From the cell containing the given text, extract its center point as (X, Y) coordinate. 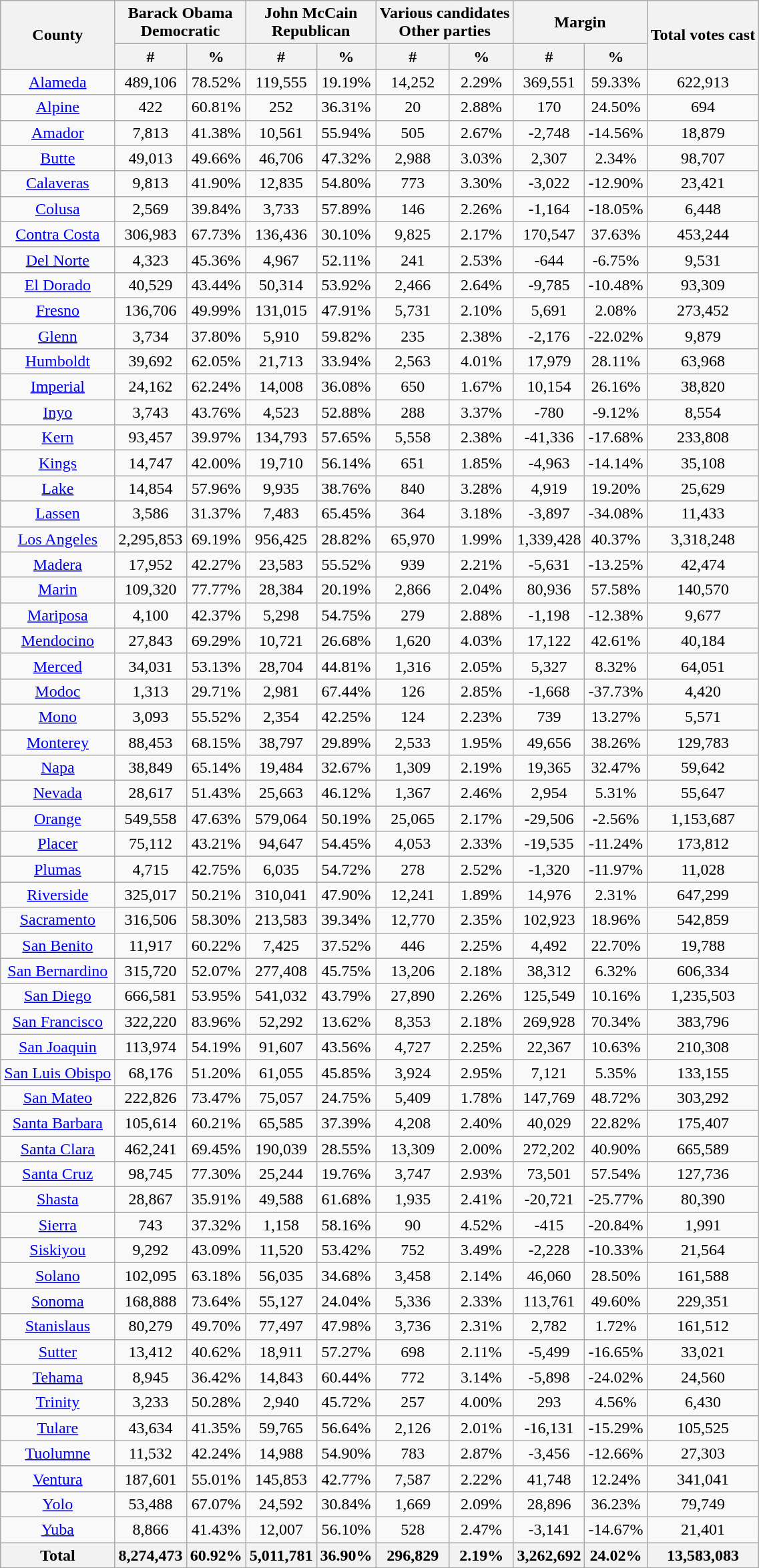
53.13% (216, 666)
Tehama (57, 1377)
77.30% (216, 1174)
277,408 (281, 971)
113,761 (549, 1301)
369,551 (549, 82)
383,796 (703, 1022)
39.84% (216, 209)
Nevada (57, 793)
11,917 (151, 945)
325,017 (151, 895)
462,241 (151, 1148)
4,100 (151, 615)
622,913 (703, 82)
47.32% (346, 158)
4,053 (413, 844)
168,888 (151, 1301)
27,843 (151, 641)
59,642 (703, 768)
78.52% (216, 82)
36.42% (216, 1377)
278 (413, 869)
Margin (580, 23)
80,936 (549, 590)
59,765 (281, 1428)
549,558 (151, 819)
24,592 (281, 1504)
18.96% (615, 920)
Mono (57, 717)
54.72% (346, 869)
35.91% (216, 1200)
14,008 (281, 387)
San Mateo (57, 1098)
2.23% (481, 717)
Sacramento (57, 920)
8,274,473 (151, 1555)
50.21% (216, 895)
-10.33% (615, 1250)
58.16% (346, 1225)
20 (413, 107)
25,065 (413, 819)
213,583 (281, 920)
102,923 (549, 920)
2.14% (481, 1276)
-6.75% (615, 260)
4,523 (281, 412)
69.19% (216, 539)
9,292 (151, 1250)
1.89% (481, 895)
57.89% (346, 209)
2.21% (481, 564)
Merced (57, 666)
58.30% (216, 920)
Modoc (57, 691)
2,466 (413, 285)
665,589 (703, 1148)
52.88% (346, 412)
-20,721 (549, 1200)
-2,176 (549, 336)
17,952 (151, 564)
269,928 (549, 1022)
2.08% (615, 310)
1.78% (481, 1098)
43.21% (216, 844)
4.56% (615, 1403)
2,126 (413, 1428)
41,748 (549, 1479)
77,497 (281, 1326)
541,032 (281, 996)
542,859 (703, 920)
4,492 (549, 945)
3,736 (413, 1326)
2,533 (413, 743)
4,919 (549, 488)
5,327 (549, 666)
-37.73% (615, 691)
5,731 (413, 310)
Humboldt (57, 362)
5,910 (281, 336)
Total (57, 1555)
53.95% (216, 996)
43.79% (346, 996)
28,896 (549, 1504)
55.01% (216, 1479)
54.75% (346, 615)
13.62% (346, 1022)
-20.84% (615, 1225)
Butte (57, 158)
310,041 (281, 895)
2.22% (481, 1479)
21,401 (703, 1529)
26.68% (346, 641)
113,974 (151, 1047)
-11.24% (615, 844)
28.82% (346, 539)
1,367 (413, 793)
698 (413, 1352)
57.96% (216, 488)
59.82% (346, 336)
7,425 (281, 945)
-16.65% (615, 1352)
6.32% (615, 971)
2.00% (481, 1148)
1,935 (413, 1200)
2.09% (481, 1504)
27,303 (703, 1453)
3.18% (481, 514)
306,983 (151, 234)
3,318,248 (703, 539)
4.52% (481, 1225)
43.56% (346, 1047)
694 (703, 107)
64,051 (703, 666)
2.01% (481, 1428)
40.37% (615, 539)
31.37% (216, 514)
75,057 (281, 1098)
2.46% (481, 793)
Fresno (57, 310)
Kings (57, 463)
783 (413, 1453)
44.81% (346, 666)
John McCainRepublican (311, 23)
5.35% (615, 1072)
124 (413, 717)
1,316 (413, 666)
773 (413, 183)
11,433 (703, 514)
7,121 (549, 1072)
90 (413, 1225)
Tuolumne (57, 1453)
24.75% (346, 1098)
22.70% (615, 945)
Madera (57, 564)
62.05% (216, 362)
134,793 (281, 438)
53.42% (346, 1250)
38.76% (346, 488)
32.47% (615, 768)
Amador (57, 133)
2.04% (481, 590)
4,715 (151, 869)
3.28% (481, 488)
-4,963 (549, 463)
Santa Cruz (57, 1174)
43.76% (216, 412)
3,262,692 (549, 1555)
14,976 (549, 895)
161,512 (703, 1326)
4,420 (703, 691)
2.64% (481, 285)
4.01% (481, 362)
322,220 (151, 1022)
12,835 (281, 183)
3,743 (151, 412)
70.34% (615, 1022)
10,154 (549, 387)
60.22% (216, 945)
47.91% (346, 310)
11,028 (703, 869)
-10.48% (615, 285)
3,734 (151, 336)
7,587 (413, 1479)
37.39% (346, 1123)
24,560 (703, 1377)
315,720 (151, 971)
364 (413, 514)
109,320 (151, 590)
2.40% (481, 1123)
45.85% (346, 1072)
140,570 (703, 590)
54.80% (346, 183)
19,788 (703, 945)
1.72% (615, 1326)
4,967 (281, 260)
Calaveras (57, 183)
14,747 (151, 463)
-18.05% (615, 209)
1,313 (151, 691)
Glenn (57, 336)
Barack ObamaDemocratic (180, 23)
Sonoma (57, 1301)
San Diego (57, 996)
-3,141 (549, 1529)
El Dorado (57, 285)
Colusa (57, 209)
18,879 (703, 133)
5,298 (281, 615)
49,588 (281, 1200)
3,586 (151, 514)
131,015 (281, 310)
-19,535 (549, 844)
28.55% (346, 1148)
6,448 (703, 209)
-34.08% (615, 514)
Mariposa (57, 615)
453,244 (703, 234)
3.49% (481, 1250)
42.27% (216, 564)
10,561 (281, 133)
9,813 (151, 183)
69.29% (216, 641)
21,564 (703, 1250)
579,064 (281, 819)
73,501 (549, 1174)
42.24% (216, 1453)
19,484 (281, 768)
146 (413, 209)
56.64% (346, 1428)
38,820 (703, 387)
666,581 (151, 996)
3,233 (151, 1403)
4,208 (413, 1123)
Sierra (57, 1225)
26.16% (615, 387)
24.50% (615, 107)
11,532 (151, 1453)
2.95% (481, 1072)
57.65% (346, 438)
3,093 (151, 717)
38,312 (549, 971)
14,854 (151, 488)
1,153,687 (703, 819)
2,866 (413, 590)
17,122 (549, 641)
1,235,503 (703, 996)
59.33% (615, 82)
2,569 (151, 209)
752 (413, 1250)
40.62% (216, 1352)
55,127 (281, 1301)
14,843 (281, 1377)
-12.90% (615, 183)
170 (549, 107)
173,812 (703, 844)
Orange (57, 819)
9,935 (281, 488)
37.52% (346, 945)
-14.14% (615, 463)
Lake (57, 488)
233,808 (703, 438)
4.03% (481, 641)
8,945 (151, 1377)
Santa Barbara (57, 1123)
-2,228 (549, 1250)
235 (413, 336)
743 (151, 1225)
5,571 (703, 717)
3,733 (281, 209)
42.61% (615, 641)
52.07% (216, 971)
288 (413, 412)
25,629 (703, 488)
772 (413, 1377)
Inyo (57, 412)
San Benito (57, 945)
125,549 (549, 996)
Mendocino (57, 641)
2,988 (413, 158)
80,279 (151, 1326)
2.35% (481, 920)
8,866 (151, 1529)
Alpine (57, 107)
Monterey (57, 743)
37.80% (216, 336)
7,483 (281, 514)
91,607 (281, 1047)
2.87% (481, 1453)
49.70% (216, 1326)
Alameda (57, 82)
8,353 (413, 1022)
489,106 (151, 82)
14,252 (413, 82)
-25.77% (615, 1200)
-1,198 (549, 615)
57.58% (615, 590)
939 (413, 564)
9,677 (703, 615)
34,031 (151, 666)
Del Norte (57, 260)
67.73% (216, 234)
505 (413, 133)
2.05% (481, 666)
41.35% (216, 1428)
2.34% (615, 158)
3,924 (413, 1072)
65.45% (346, 514)
50.28% (216, 1403)
41.38% (216, 133)
241 (413, 260)
62.24% (216, 387)
Trinity (57, 1403)
1,158 (281, 1225)
67.07% (216, 1504)
83.96% (216, 1022)
-1,668 (549, 691)
69.45% (216, 1148)
739 (549, 717)
2,981 (281, 691)
Stanislaus (57, 1326)
San Joaquin (57, 1047)
42.25% (346, 717)
43.44% (216, 285)
-3,897 (549, 514)
5,691 (549, 310)
316,506 (151, 920)
23,421 (703, 183)
1,339,428 (549, 539)
49.66% (216, 158)
2,782 (549, 1326)
3.37% (481, 412)
San Francisco (57, 1022)
98,745 (151, 1174)
-5,631 (549, 564)
5,011,781 (281, 1555)
6,035 (281, 869)
67.44% (346, 691)
22,367 (549, 1047)
28.11% (615, 362)
33,021 (703, 1352)
222,826 (151, 1098)
36.23% (615, 1504)
Shasta (57, 1200)
257 (413, 1403)
49.99% (216, 310)
Siskiyou (57, 1250)
-2,748 (549, 133)
60.44% (346, 1377)
341,041 (703, 1479)
19.76% (346, 1174)
20.19% (346, 590)
126 (413, 691)
5,558 (413, 438)
53.92% (346, 285)
San Luis Obispo (57, 1072)
147,769 (549, 1098)
Imperial (57, 387)
39,692 (151, 362)
30.84% (346, 1504)
93,309 (703, 285)
9,531 (703, 260)
49,013 (151, 158)
3.30% (481, 183)
-780 (549, 412)
105,525 (703, 1428)
4,323 (151, 260)
19.19% (346, 82)
13,309 (413, 1148)
65,970 (413, 539)
12,770 (413, 920)
-16,131 (549, 1428)
2.10% (481, 310)
2.11% (481, 1352)
Yuba (57, 1529)
13.27% (615, 717)
2.52% (481, 869)
2.47% (481, 1529)
12,241 (413, 895)
48.72% (615, 1098)
422 (151, 107)
303,292 (703, 1098)
43,634 (151, 1428)
Riverside (57, 895)
40,184 (703, 641)
19.20% (615, 488)
28,704 (281, 666)
136,706 (151, 310)
43.09% (216, 1250)
51.20% (216, 1072)
Contra Costa (57, 234)
9,879 (703, 336)
-14.56% (615, 133)
42.00% (216, 463)
56.10% (346, 1529)
10.63% (615, 1047)
77.77% (216, 590)
65.14% (216, 768)
650 (413, 387)
-12.38% (615, 615)
37.63% (615, 234)
1.95% (481, 743)
956,425 (281, 539)
13,412 (151, 1352)
22.82% (615, 1123)
56.14% (346, 463)
Kern (57, 438)
-41,336 (549, 438)
1,309 (413, 768)
11,520 (281, 1250)
Tulare (57, 1428)
50.19% (346, 819)
2,563 (413, 362)
25,244 (281, 1174)
30.10% (346, 234)
1.99% (481, 539)
2.93% (481, 1174)
2.85% (481, 691)
2.29% (481, 82)
42.75% (216, 869)
296,829 (413, 1555)
29.71% (216, 691)
36.08% (346, 387)
-9.12% (615, 412)
2,954 (549, 793)
Solano (57, 1276)
5,336 (413, 1301)
75,112 (151, 844)
272,202 (549, 1148)
Marin (57, 590)
19,365 (549, 768)
651 (413, 463)
170,547 (549, 234)
Lassen (57, 514)
Sutter (57, 1352)
27,890 (413, 996)
Various candidatesOther parties (445, 23)
50,314 (281, 285)
41.43% (216, 1529)
2.41% (481, 1200)
-17.68% (615, 438)
39.34% (346, 920)
2,307 (549, 158)
-15.29% (615, 1428)
61.68% (346, 1200)
18,911 (281, 1352)
23,583 (281, 564)
52.11% (346, 260)
19,710 (281, 463)
61,055 (281, 1072)
49,656 (549, 743)
46,060 (549, 1276)
39.97% (216, 438)
68,176 (151, 1072)
28,384 (281, 590)
46,706 (281, 158)
36.31% (346, 107)
93,457 (151, 438)
3.14% (481, 1377)
279 (413, 615)
47.98% (346, 1326)
54.90% (346, 1453)
41.90% (216, 183)
32.67% (346, 768)
145,853 (281, 1479)
37.32% (216, 1225)
293 (549, 1403)
127,736 (703, 1174)
129,783 (703, 743)
606,334 (703, 971)
8,554 (703, 412)
49.60% (615, 1301)
136,436 (281, 234)
80,390 (703, 1200)
647,299 (703, 895)
46.12% (346, 793)
21,713 (281, 362)
42.77% (346, 1479)
5,409 (413, 1098)
Yolo (57, 1504)
57.27% (346, 1352)
98,707 (703, 158)
13,206 (413, 971)
-415 (549, 1225)
3.03% (481, 158)
-1,320 (549, 869)
210,308 (703, 1047)
229,351 (703, 1301)
73.47% (216, 1098)
8.32% (615, 666)
-24.02% (615, 1377)
79,749 (703, 1504)
190,039 (281, 1148)
56,035 (281, 1276)
2,940 (281, 1403)
14,988 (281, 1453)
60.81% (216, 107)
-22.02% (615, 336)
San Bernardino (57, 971)
-5,898 (549, 1377)
840 (413, 488)
3,747 (413, 1174)
54.19% (216, 1047)
1.85% (481, 463)
45.72% (346, 1403)
1,620 (413, 641)
-11.97% (615, 869)
5.31% (615, 793)
6,430 (703, 1403)
40,029 (549, 1123)
175,407 (703, 1123)
Los Angeles (57, 539)
28,617 (151, 793)
105,614 (151, 1123)
55.94% (346, 133)
-644 (549, 260)
38,797 (281, 743)
68.15% (216, 743)
Napa (57, 768)
-29,506 (549, 819)
-3,456 (549, 1453)
88,453 (151, 743)
24.02% (615, 1555)
9,825 (413, 234)
Placer (57, 844)
36.90% (346, 1555)
24.04% (346, 1301)
13,583,083 (703, 1555)
4.00% (481, 1403)
County (57, 35)
273,452 (703, 310)
133,155 (703, 1072)
12.24% (615, 1479)
528 (413, 1529)
2,354 (281, 717)
54.45% (346, 844)
3,458 (413, 1276)
2.53% (481, 260)
-1,164 (549, 209)
52,292 (281, 1022)
10.16% (615, 996)
Ventura (57, 1479)
4,727 (413, 1047)
51.43% (216, 793)
-9,785 (549, 285)
-12.66% (615, 1453)
-5,499 (549, 1352)
Plumas (57, 869)
53,488 (151, 1504)
47.90% (346, 895)
102,095 (151, 1276)
446 (413, 945)
34.68% (346, 1276)
2,295,853 (151, 539)
2.67% (481, 133)
42.37% (216, 615)
28.50% (615, 1276)
55,647 (703, 793)
73.64% (216, 1301)
29.89% (346, 743)
60.21% (216, 1123)
57.54% (615, 1174)
60.92% (216, 1555)
17,979 (549, 362)
-14.67% (615, 1529)
Total votes cast (703, 35)
33.94% (346, 362)
Santa Clara (57, 1148)
63.18% (216, 1276)
-13.25% (615, 564)
25,663 (281, 793)
45.36% (216, 260)
38,849 (151, 768)
28,867 (151, 1200)
63,968 (703, 362)
119,555 (281, 82)
42,474 (703, 564)
1,669 (413, 1504)
24,162 (151, 387)
-3,022 (549, 183)
35,108 (703, 463)
12,007 (281, 1529)
161,588 (703, 1276)
94,647 (281, 844)
7,813 (151, 133)
47.63% (216, 819)
187,601 (151, 1479)
65,585 (281, 1123)
10,721 (281, 641)
-2.56% (615, 819)
1.67% (481, 387)
40.90% (615, 1148)
40,529 (151, 285)
38.26% (615, 743)
45.75% (346, 971)
252 (281, 107)
1,991 (703, 1225)
